Provide the (X, Y) coordinate of the cell's center where the given text is located.  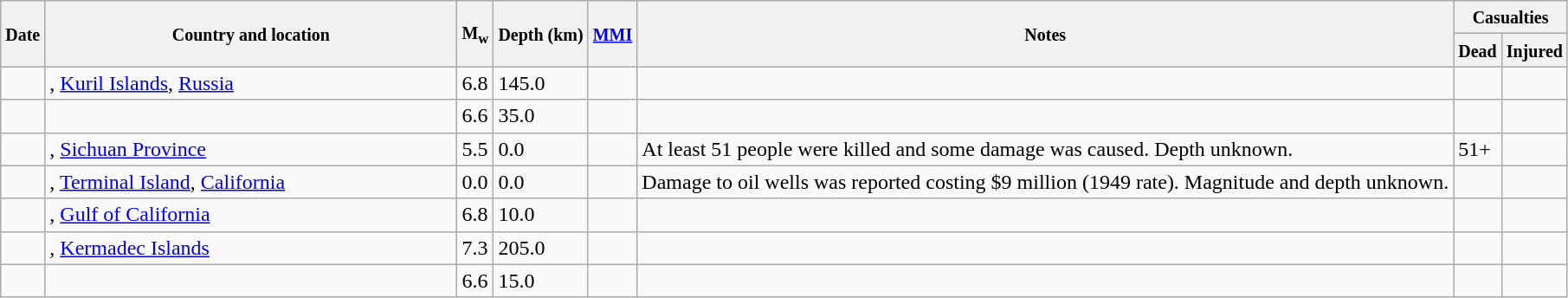
Date (23, 34)
205.0 (540, 248)
15.0 (540, 281)
, Kermadec Islands (251, 248)
Notes (1046, 34)
, Sichuan Province (251, 149)
, Gulf of California (251, 215)
Injured (1534, 50)
Country and location (251, 34)
7.3 (475, 248)
MMI (613, 34)
Damage to oil wells was reported costing $9 million (1949 rate). Magnitude and depth unknown. (1046, 182)
, Kuril Islands, Russia (251, 83)
35.0 (540, 116)
10.0 (540, 215)
145.0 (540, 83)
Mw (475, 34)
51+ (1478, 149)
Dead (1478, 50)
, Terminal Island, California (251, 182)
Depth (km) (540, 34)
Casualties (1511, 17)
At least 51 people were killed and some damage was caused. Depth unknown. (1046, 149)
5.5 (475, 149)
